Search for the cell housing the specified text and yield its [x, y] center coordinate. 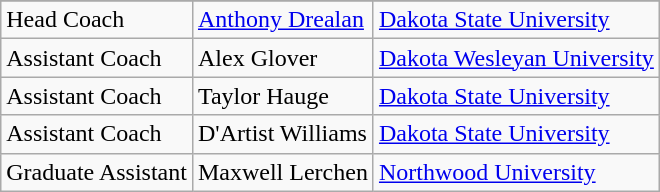
Alex Glover [282, 58]
Maxwell Lerchen [282, 172]
Dakota Wesleyan University [516, 58]
Northwood University [516, 172]
Taylor Hauge [282, 96]
D'Artist Williams [282, 134]
Anthony Drealan [282, 20]
Graduate Assistant [97, 172]
Head Coach [97, 20]
